Pinpoint the cell where the given text exists, returning its (X, Y) midpoint coordinate. 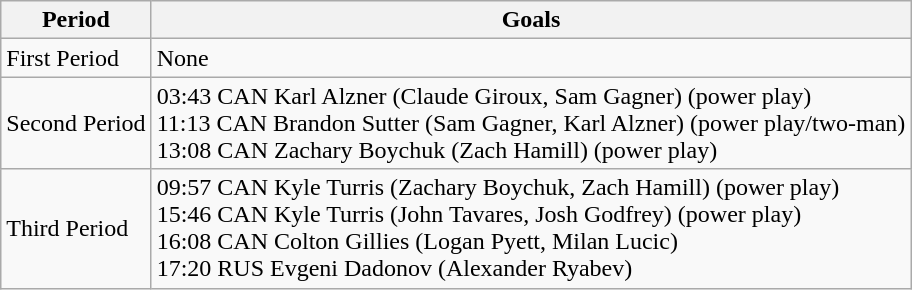
None (531, 58)
Second Period (76, 123)
First Period (76, 58)
Period (76, 20)
Third Period (76, 228)
Goals (531, 20)
